From the cell containing the given text, extract its center point as [X, Y] coordinate. 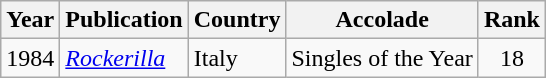
Italy [237, 58]
Rank [512, 20]
Country [237, 20]
Singles of the Year [382, 58]
Rockerilla [124, 58]
Publication [124, 20]
Year [30, 20]
1984 [30, 58]
Accolade [382, 20]
18 [512, 58]
